For the text-containing cell, return its midpoint in [x, y] coordinate format. 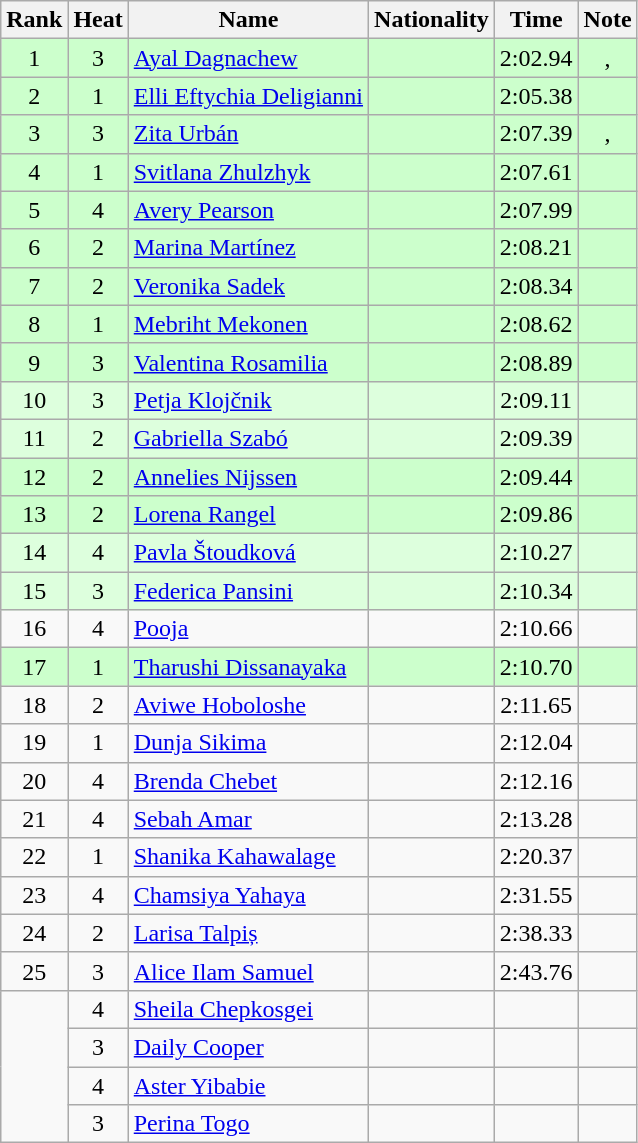
Svitlana Zhulzhyk [248, 172]
13 [34, 515]
Rank [34, 20]
Veronika Sadek [248, 286]
5 [34, 210]
2:10.70 [536, 667]
Name [248, 20]
Sheila Chepkosgei [248, 1009]
Pooja [248, 629]
9 [34, 362]
2:02.94 [536, 58]
23 [34, 895]
Chamsiya Yahaya [248, 895]
Daily Cooper [248, 1047]
Aviwe Hoboloshe [248, 705]
Elli Eftychia Deligianni [248, 96]
Nationality [432, 20]
2:09.11 [536, 400]
2:31.55 [536, 895]
2:08.89 [536, 362]
Avery Pearson [248, 210]
2:12.16 [536, 781]
Aster Yibabie [248, 1085]
2:13.28 [536, 819]
2:38.33 [536, 933]
2:43.76 [536, 971]
Perina Togo [248, 1124]
22 [34, 857]
2:09.44 [536, 477]
15 [34, 591]
2:05.38 [536, 96]
25 [34, 971]
Brenda Chebet [248, 781]
2:20.37 [536, 857]
Time [536, 20]
24 [34, 933]
18 [34, 705]
21 [34, 819]
6 [34, 248]
Ayal Dagnachew [248, 58]
2:08.34 [536, 286]
17 [34, 667]
2:09.86 [536, 515]
2:10.66 [536, 629]
2:07.61 [536, 172]
Marina Martínez [248, 248]
2:09.39 [536, 438]
Gabriella Szabó [248, 438]
Sebah Amar [248, 819]
Petja Klojčnik [248, 400]
Zita Urbán [248, 134]
2:08.62 [536, 324]
Mebriht Mekonen [248, 324]
12 [34, 477]
2:07.99 [536, 210]
16 [34, 629]
8 [34, 324]
Dunja Sikima [248, 743]
2:08.21 [536, 248]
Larisa Talpiș [248, 933]
11 [34, 438]
Annelies Nijssen [248, 477]
2:12.04 [536, 743]
2:11.65 [536, 705]
Lorena Rangel [248, 515]
Note [608, 20]
7 [34, 286]
Heat [98, 20]
Pavla Štoudková [248, 553]
Federica Pansini [248, 591]
Shanika Kahawalage [248, 857]
2:07.39 [536, 134]
Alice Ilam Samuel [248, 971]
10 [34, 400]
2:10.27 [536, 553]
14 [34, 553]
19 [34, 743]
2:10.34 [536, 591]
Tharushi Dissanayaka [248, 667]
20 [34, 781]
Valentina Rosamilia [248, 362]
